Provide the (X, Y) coordinate of the cell's center where the given text is located.  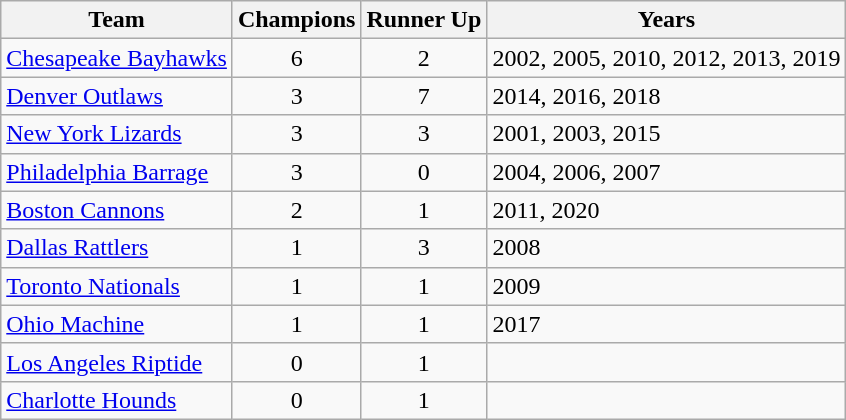
Dallas Rattlers (117, 248)
2008 (666, 248)
Chesapeake Bayhawks (117, 58)
Denver Outlaws (117, 96)
Boston Cannons (117, 210)
Runner Up (424, 20)
Charlotte Hounds (117, 400)
Los Angeles Riptide (117, 362)
2014, 2016, 2018 (666, 96)
Years (666, 20)
2001, 2003, 2015 (666, 134)
2017 (666, 324)
6 (296, 58)
Toronto Nationals (117, 286)
Team (117, 20)
7 (424, 96)
Ohio Machine (117, 324)
2004, 2006, 2007 (666, 172)
Philadelphia Barrage (117, 172)
New York Lizards (117, 134)
2009 (666, 286)
2002, 2005, 2010, 2012, 2013, 2019 (666, 58)
2011, 2020 (666, 210)
Champions (296, 20)
